From the cell containing the given text, extract its center point as [X, Y] coordinate. 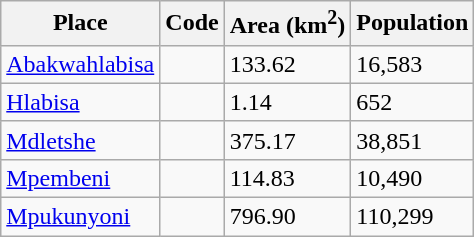
16,583 [412, 64]
1.14 [288, 102]
Code [192, 24]
110,299 [412, 217]
10,490 [412, 178]
796.90 [288, 217]
Place [80, 24]
133.62 [288, 64]
Hlabisa [80, 102]
Abakwahlabisa [80, 64]
Population [412, 24]
38,851 [412, 140]
Mpukunyoni [80, 217]
Mpembeni [80, 178]
114.83 [288, 178]
Mdletshe [80, 140]
375.17 [288, 140]
652 [412, 102]
Area (km2) [288, 24]
